Return the (X, Y) coordinate for the center point of the cell that contains the specified text.  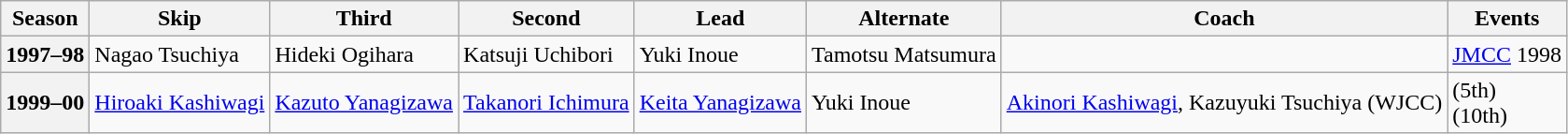
Nagao Tsuchiya (179, 54)
Third (364, 19)
Keita Yanagizawa (720, 103)
Skip (179, 19)
Takanori Ichimura (547, 103)
Akinori Kashiwagi, Kazuyuki Tsuchiya (WJCC) (1224, 103)
Tamotsu Matsumura (904, 54)
JMCC 1998 (1507, 54)
Lead (720, 19)
Hideki Ogihara (364, 54)
Season (45, 19)
Coach (1224, 19)
1997–98 (45, 54)
1999–00 (45, 103)
Alternate (904, 19)
Second (547, 19)
Katsuji Uchibori (547, 54)
(5th) (10th) (1507, 103)
Events (1507, 19)
Kazuto Yanagizawa (364, 103)
Hiroaki Kashiwagi (179, 103)
